Extract the (x, y) coordinate from the center of the cell holding the provided text.  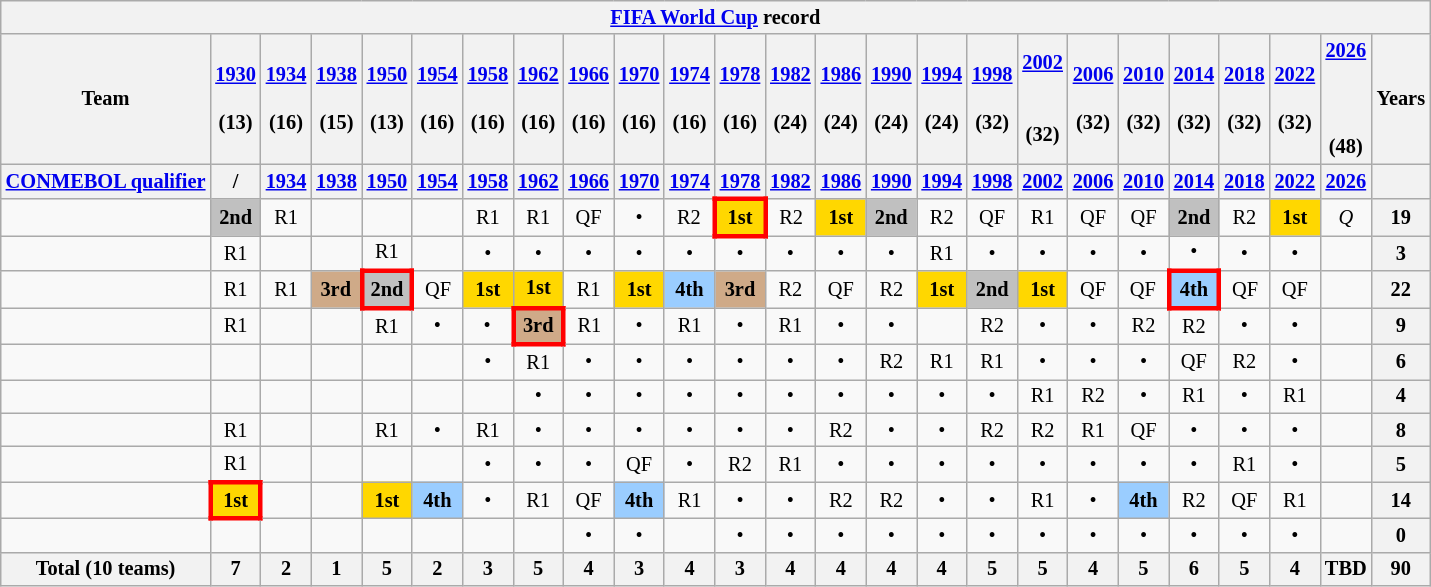
1954(16) (437, 99)
FIFA World Cup record (716, 17)
1970(16) (639, 99)
1998 (992, 182)
1998(32) (992, 99)
1930(13) (235, 99)
Total (10 teams) (106, 569)
1994(24) (941, 99)
1958(16) (488, 99)
1958 (488, 182)
CONMEBOL qualifier (106, 182)
1954 (437, 182)
2002 (1042, 182)
1962 (538, 182)
19 (1401, 218)
1934 (286, 182)
1962(16) (538, 99)
Years (1401, 99)
1950(13) (387, 99)
Team (106, 99)
90 (1401, 569)
9 (1401, 326)
2022 (1295, 182)
2026(48) (1346, 99)
2006(32) (1093, 99)
8 (1401, 430)
14 (1401, 500)
1966 (588, 182)
1986 (841, 182)
2018(32) (1244, 99)
1938(15) (336, 99)
1990(24) (891, 99)
Q (1346, 218)
7 (235, 569)
1934(16) (286, 99)
0 (1401, 535)
2022(32) (1295, 99)
1 (336, 569)
1950 (387, 182)
/ (235, 182)
1990 (891, 182)
1986(24) (841, 99)
22 (1401, 290)
1938 (336, 182)
2026 (1346, 182)
1994 (941, 182)
2010 (1143, 182)
1974 (689, 182)
2006 (1093, 182)
TBD (1346, 569)
1974(16) (689, 99)
1966(16) (588, 99)
1978(16) (740, 99)
1970 (639, 182)
2014(32) (1194, 99)
2018 (1244, 182)
2002(32) (1042, 99)
2010(32) (1143, 99)
2014 (1194, 182)
1978 (740, 182)
1982 (790, 182)
1982(24) (790, 99)
